Determine the (x, y) coordinate at the center of the cell enclosing the given text.  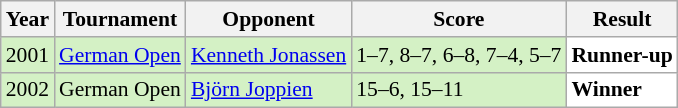
Runner-up (622, 55)
Björn Joppien (268, 90)
15–6, 15–11 (458, 90)
2002 (28, 90)
Result (622, 19)
Kenneth Jonassen (268, 55)
Winner (622, 90)
1–7, 8–7, 6–8, 7–4, 5–7 (458, 55)
Score (458, 19)
Opponent (268, 19)
Year (28, 19)
2001 (28, 55)
Tournament (120, 19)
